Return (X, Y) of the center of cell containing provided text 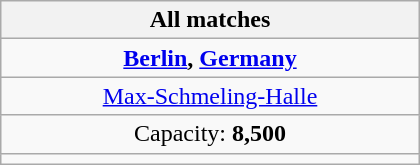
Berlin, Germany (210, 58)
Capacity: 8,500 (210, 134)
All matches (210, 20)
Max-Schmeling-Halle (210, 96)
